Search for the cell housing the specified text and yield its [X, Y] center coordinate. 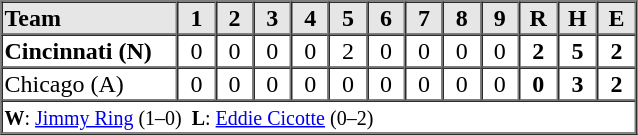
9 [500, 18]
Cincinnati (N) [90, 50]
4 [310, 18]
E [616, 18]
Chicago (A) [90, 84]
6 [386, 18]
1 [197, 18]
Team [90, 18]
8 [462, 18]
W: Jimmy Ring (1–0) L: Eddie Cicotte (0–2) [319, 116]
7 [424, 18]
R [538, 18]
H [578, 18]
